From the cell containing the given text, extract its center point as [x, y] coordinate. 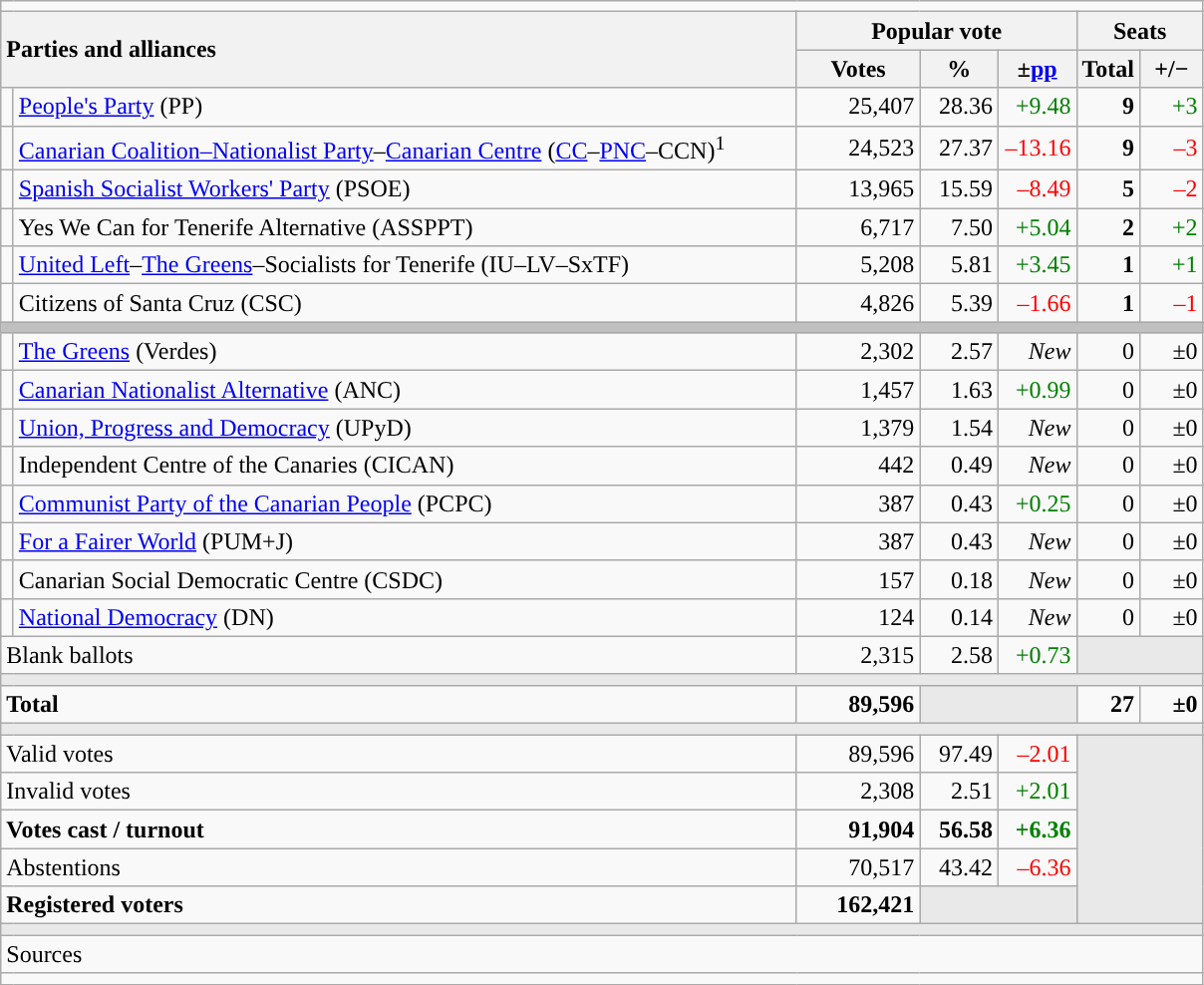
13,965 [858, 189]
Blank ballots [399, 655]
70,517 [858, 867]
2,308 [858, 792]
Popular vote [937, 31]
1,457 [858, 390]
1.63 [959, 390]
United Left–The Greens–Socialists for Tenerife (IU–LV–SxTF) [405, 265]
27 [1108, 704]
0.14 [959, 617]
Seats [1140, 31]
5.81 [959, 265]
91,904 [858, 829]
Communist Party of the Canarian People (PCPC) [405, 503]
+1 [1172, 265]
–13.16 [1037, 148]
People's Party (PP) [405, 107]
+2.01 [1037, 792]
+0.99 [1037, 390]
97.49 [959, 754]
–2.01 [1037, 754]
7.50 [959, 227]
0.18 [959, 579]
124 [858, 617]
Independent Centre of the Canaries (CICAN) [405, 466]
+/− [1172, 69]
+6.36 [1037, 829]
56.58 [959, 829]
Parties and alliances [399, 50]
–3 [1172, 148]
25,407 [858, 107]
162,421 [858, 905]
For a Fairer World (PUM+J) [405, 541]
2.58 [959, 655]
±pp [1037, 69]
2.57 [959, 352]
Votes [858, 69]
Registered voters [399, 905]
6,717 [858, 227]
1.54 [959, 428]
Valid votes [399, 754]
Canarian Nationalist Alternative (ANC) [405, 390]
Canarian Social Democratic Centre (CSDC) [405, 579]
27.37 [959, 148]
2.51 [959, 792]
24,523 [858, 148]
442 [858, 466]
Votes cast / turnout [399, 829]
2 [1108, 227]
Yes We Can for Tenerife Alternative (ASSPPT) [405, 227]
+5.04 [1037, 227]
% [959, 69]
–8.49 [1037, 189]
2,315 [858, 655]
15.59 [959, 189]
National Democracy (DN) [405, 617]
The Greens (Verdes) [405, 352]
1,379 [858, 428]
157 [858, 579]
5 [1108, 189]
+2 [1172, 227]
–1.66 [1037, 303]
–6.36 [1037, 867]
Spanish Socialist Workers' Party (PSOE) [405, 189]
5.39 [959, 303]
43.42 [959, 867]
Union, Progress and Democracy (UPyD) [405, 428]
–1 [1172, 303]
Abstentions [399, 867]
+0.73 [1037, 655]
Citizens of Santa Cruz (CSC) [405, 303]
+3 [1172, 107]
5,208 [858, 265]
+0.25 [1037, 503]
Invalid votes [399, 792]
28.36 [959, 107]
–2 [1172, 189]
Canarian Coalition–Nationalist Party–Canarian Centre (CC–PNC–CCN)1 [405, 148]
4,826 [858, 303]
2,302 [858, 352]
0.49 [959, 466]
+9.48 [1037, 107]
+3.45 [1037, 265]
Sources [602, 954]
